Extract the [X, Y] coordinate from the center of the cell holding the provided text.  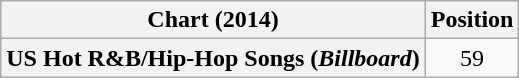
Chart (2014) [213, 20]
US Hot R&B/Hip-Hop Songs (Billboard) [213, 58]
Position [472, 20]
59 [472, 58]
